Detect which cell encompasses the target text, then output its [x, y] center coordinate. 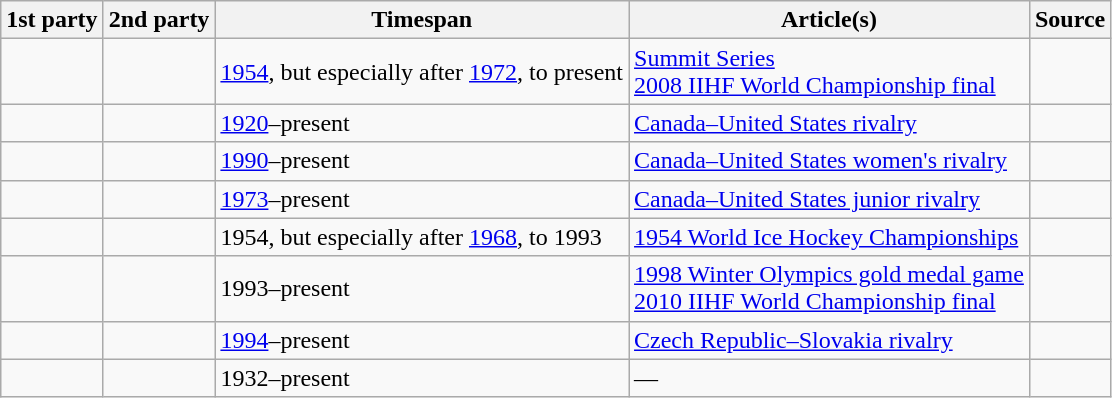
1993–present [422, 288]
1990–present [422, 161]
Czech Republic–Slovakia rivalry [830, 340]
1994–present [422, 340]
Canada–United States junior rivalry [830, 199]
1998 Winter Olympics gold medal game2010 IIHF World Championship final [830, 288]
1954, but especially after 1968, to 1993 [422, 237]
Summit Series2008 IIHF World Championship final [830, 72]
1973–present [422, 199]
2nd party [159, 20]
1954, but especially after 1972, to present [422, 72]
1954 World Ice Hockey Championships [830, 237]
Timespan [422, 20]
1932–present [422, 378]
Canada–United States women's rivalry [830, 161]
Article(s) [830, 20]
1920–present [422, 123]
Source [1070, 20]
Canada–United States rivalry [830, 123]
— [830, 378]
1st party [52, 20]
